Return (x, y) of the center of cell containing provided text 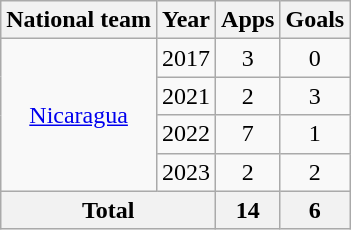
14 (248, 210)
0 (315, 58)
7 (248, 134)
Total (108, 210)
Apps (248, 20)
1 (315, 134)
6 (315, 210)
National team (79, 20)
2017 (186, 58)
Nicaragua (79, 115)
2022 (186, 134)
Year (186, 20)
Goals (315, 20)
2023 (186, 172)
2021 (186, 96)
